For the text-containing cell, return its midpoint in (x, y) coordinate format. 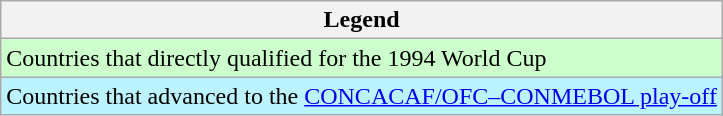
Countries that advanced to the CONCACAF/OFC–CONMEBOL play-off (362, 96)
Legend (362, 20)
Countries that directly qualified for the 1994 World Cup (362, 58)
